Extract the [x, y] coordinate from the center of the cell holding the provided text.  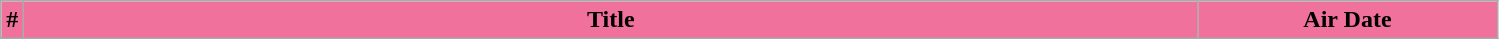
Title [611, 20]
Air Date [1348, 20]
# [12, 20]
